Output the (X, Y) coordinate of the center of the cell containing the given text.  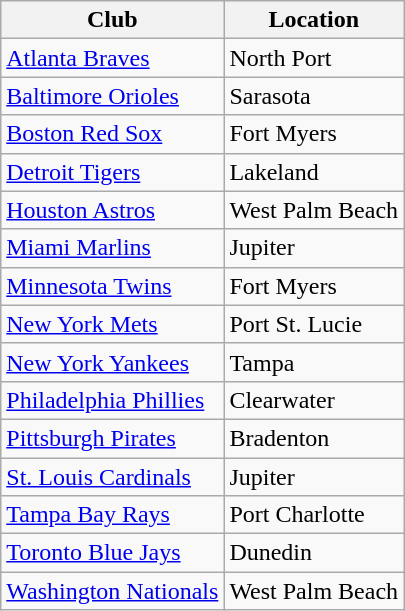
Minnesota Twins (112, 286)
Philadelphia Phillies (112, 400)
Tampa Bay Rays (112, 515)
Lakeland (314, 172)
New York Yankees (112, 362)
New York Mets (112, 324)
Clearwater (314, 400)
Baltimore Orioles (112, 96)
Port Charlotte (314, 515)
Washington Nationals (112, 591)
Location (314, 20)
North Port (314, 58)
Atlanta Braves (112, 58)
Club (112, 20)
Miami Marlins (112, 248)
Tampa (314, 362)
Port St. Lucie (314, 324)
Detroit Tigers (112, 172)
Boston Red Sox (112, 134)
Dunedin (314, 553)
Houston Astros (112, 210)
Sarasota (314, 96)
Pittsburgh Pirates (112, 438)
St. Louis Cardinals (112, 477)
Bradenton (314, 438)
Toronto Blue Jays (112, 553)
